Provide the [x, y] coordinate of the cell's center where the given text is located.  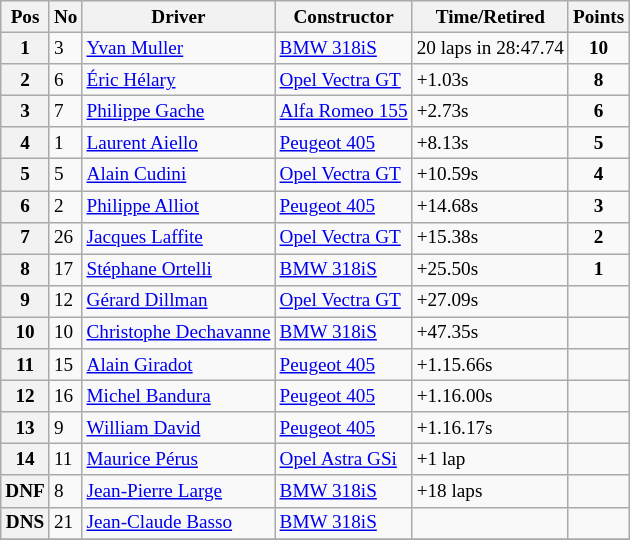
Michel Bandura [178, 396]
+1.16.17s [490, 428]
Pos [26, 17]
Points [598, 17]
15 [66, 365]
+25.50s [490, 270]
+10.59s [490, 175]
Philippe Alliot [178, 206]
+15.38s [490, 238]
Alfa Romeo 155 [344, 111]
DNS [26, 523]
20 laps in 28:47.74 [490, 48]
+1 lap [490, 460]
21 [66, 523]
Maurice Pérus [178, 460]
Laurent Aiello [178, 143]
Alain Giradot [178, 365]
+8.13s [490, 143]
Stéphane Ortelli [178, 270]
Éric Hélary [178, 80]
Jean-Claude Basso [178, 523]
William David [178, 428]
Christophe Dechavanne [178, 333]
Time/Retired [490, 17]
17 [66, 270]
Gérard Dillman [178, 301]
+1.03s [490, 80]
No [66, 17]
Alain Cudini [178, 175]
+14.68s [490, 206]
+27.09s [490, 301]
+2.73s [490, 111]
Constructor [344, 17]
Opel Astra GSi [344, 460]
Driver [178, 17]
Jacques Laffite [178, 238]
Philippe Gache [178, 111]
+18 laps [490, 491]
+1.16.00s [490, 396]
Jean-Pierre Large [178, 491]
13 [26, 428]
DNF [26, 491]
26 [66, 238]
Yvan Muller [178, 48]
+1.15.66s [490, 365]
+47.35s [490, 333]
16 [66, 396]
14 [26, 460]
